Return the [X, Y] coordinate for the center point of the cell that contains the specified text.  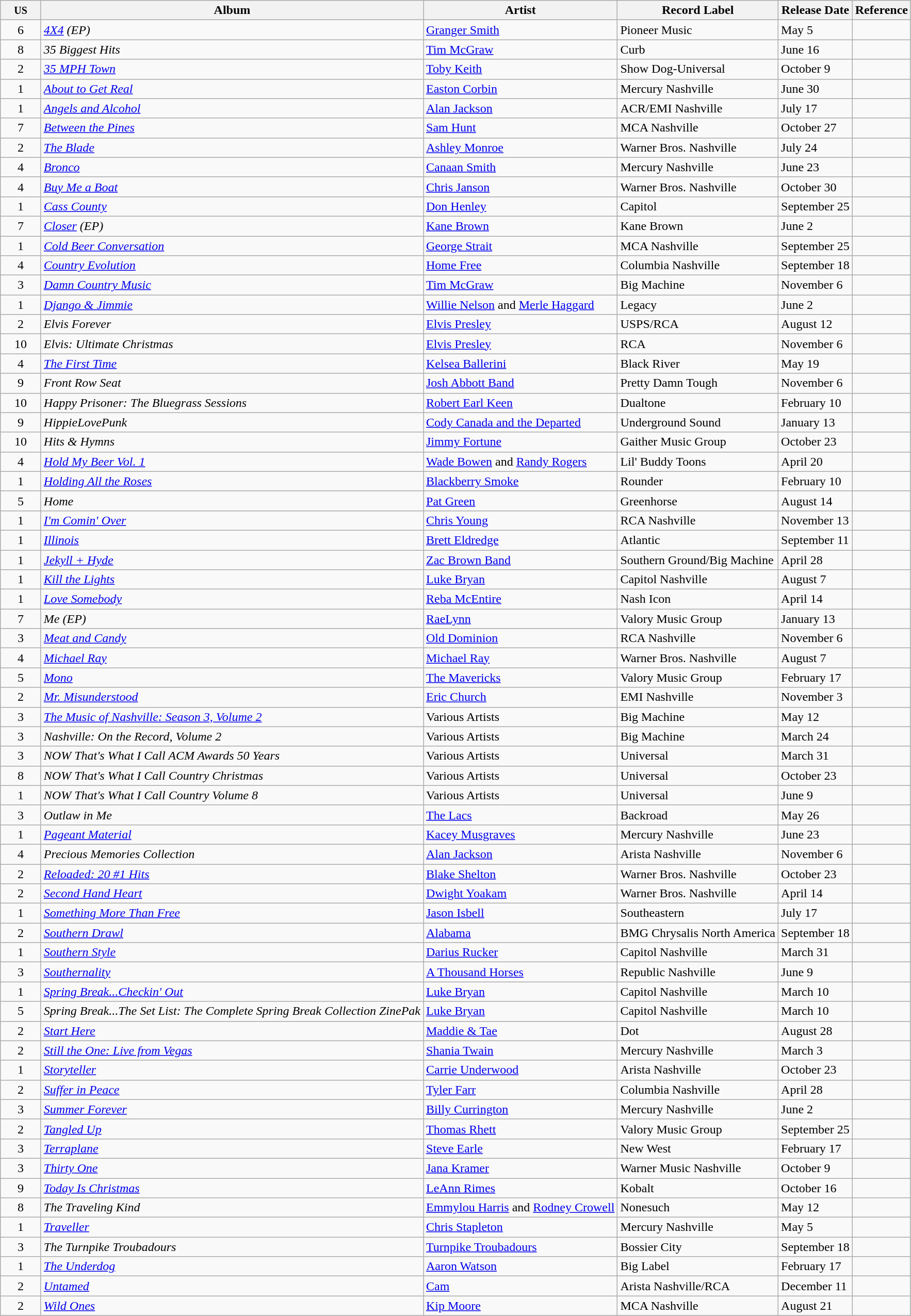
Nonesuch [698, 1208]
Steve Earle [520, 1148]
The Blade [232, 147]
Thirty One [232, 1168]
Kacey Musgraves [520, 834]
Southeastern [698, 913]
November 13 [816, 520]
Dot [698, 1031]
Holding All the Roses [232, 481]
Show Dog-Universal [698, 69]
Pageant Material [232, 834]
Turnpike Troubadours [520, 1247]
Brett Eldredge [520, 540]
Something More Than Free [232, 913]
Love Somebody [232, 599]
Ashley Monroe [520, 147]
Eric Church [520, 697]
Nashville: On the Record, Volume 2 [232, 736]
Cass County [232, 206]
Cam [520, 1286]
Southern Style [232, 952]
Dualtone [698, 403]
Damn Country Music [232, 285]
Cody Canada and the Departed [520, 422]
Jimmy Fortune [520, 442]
Reba McEntire [520, 599]
May 19 [816, 364]
Reference [881, 10]
Terraplane [232, 1148]
Precious Memories Collection [232, 854]
Me (EP) [232, 619]
Jason Isbell [520, 913]
Josh Abbott Band [520, 383]
Release Date [816, 10]
RCA [698, 344]
RaeLynn [520, 619]
NOW That's What I Call ACM Awards 50 Years [232, 756]
Elvis Forever [232, 324]
March 3 [816, 1050]
Black River [698, 364]
April 20 [816, 462]
The Mavericks [520, 678]
Carrie Underwood [520, 1070]
Reloaded: 20 #1 Hits [232, 874]
Suffer in Peace [232, 1090]
Blake Shelton [520, 874]
I'm Comin' Over [232, 520]
4X4 (EP) [232, 30]
Wade Bowen and Randy Rogers [520, 462]
ACR/EMI Nashville [698, 108]
Mono [232, 678]
Emmylou Harris and Rodney Crowell [520, 1208]
Hold My Beer Vol. 1 [232, 462]
Billy Currington [520, 1109]
Hits & Hymns [232, 442]
Mr. Misunderstood [232, 697]
Pat Green [520, 501]
August 12 [816, 324]
BMG Chrysalis North America [698, 933]
LeAnn Rimes [520, 1188]
HippieLovePunk [232, 422]
EMI Nashville [698, 697]
US [21, 10]
Pretty Damn Tough [698, 383]
Shania Twain [520, 1050]
October 27 [816, 128]
Warner Music Nashville [698, 1168]
Jana Kramer [520, 1168]
Today Is Christmas [232, 1188]
July 24 [816, 147]
Southernality [232, 972]
Angels and Alcohol [232, 108]
The Turnpike Troubadours [232, 1247]
Maddie & Tae [520, 1031]
Wild Ones [232, 1306]
Artist [520, 10]
June 30 [816, 89]
October 30 [816, 187]
Cold Beer Conversation [232, 246]
Sam Hunt [520, 128]
Storyteller [232, 1070]
Django & Jimmie [232, 305]
The Music of Nashville: Season 3, Volume 2 [232, 717]
Nash Icon [698, 599]
Home Free [520, 266]
New West [698, 1148]
Dwight Yoakam [520, 894]
Easton Corbin [520, 89]
Tyler Farr [520, 1090]
6 [21, 30]
About to Get Real [232, 89]
Blackberry Smoke [520, 481]
August 14 [816, 501]
Legacy [698, 305]
Rounder [698, 481]
Underground Sound [698, 422]
September 11 [816, 540]
The Underdog [232, 1266]
October 16 [816, 1188]
June 16 [816, 50]
The Lacs [520, 815]
December 11 [816, 1286]
Home [232, 501]
Start Here [232, 1031]
Chris Janson [520, 187]
August 21 [816, 1306]
Don Henley [520, 206]
Capitol [698, 206]
Arista Nashville/RCA [698, 1286]
Aaron Watson [520, 1266]
Willie Nelson and Merle Haggard [520, 305]
35 Biggest Hits [232, 50]
Zac Brown Band [520, 560]
Record Label [698, 10]
March 24 [816, 736]
Atlantic [698, 540]
Chris Stapleton [520, 1227]
Untamed [232, 1286]
Lil' Buddy Toons [698, 462]
Kip Moore [520, 1306]
Jekyll + Hyde [232, 560]
Traveller [232, 1227]
Big Label [698, 1266]
Country Evolution [232, 266]
Spring Break...The Set List: The Complete Spring Break Collection ZinePak [232, 1011]
August 28 [816, 1031]
Toby Keith [520, 69]
Chris Young [520, 520]
Second Hand Heart [232, 894]
Pioneer Music [698, 30]
Southern Ground/Big Machine [698, 560]
November 3 [816, 697]
Southern Drawl [232, 933]
Greenhorse [698, 501]
USPS/RCA [698, 324]
Old Dominion [520, 638]
NOW That's What I Call Country Christmas [232, 776]
Republic Nashville [698, 972]
Summer Forever [232, 1109]
Kobalt [698, 1188]
Canaan Smith [520, 167]
Granger Smith [520, 30]
Tangled Up [232, 1129]
Curb [698, 50]
Buy Me a Boat [232, 187]
Darius Rucker [520, 952]
Front Row Seat [232, 383]
Bronco [232, 167]
Bossier City [698, 1247]
Closer (EP) [232, 226]
Kelsea Ballerini [520, 364]
Still the One: Live from Vegas [232, 1050]
A Thousand Horses [520, 972]
The First Time [232, 364]
Between the Pines [232, 128]
Album [232, 10]
Outlaw in Me [232, 815]
NOW That's What I Call Country Volume 8 [232, 795]
George Strait [520, 246]
Thomas Rhett [520, 1129]
Meat and Candy [232, 638]
May 26 [816, 815]
The Traveling Kind [232, 1208]
Alabama [520, 933]
Illinois [232, 540]
Robert Earl Keen [520, 403]
35 MPH Town [232, 69]
Backroad [698, 815]
Kill the Lights [232, 580]
Happy Prisoner: The Bluegrass Sessions [232, 403]
Elvis: Ultimate Christmas [232, 344]
Gaither Music Group [698, 442]
Spring Break...Checkin' Out [232, 992]
